Scan for the cell matching the given text and deliver its (x, y) coordinate at center. 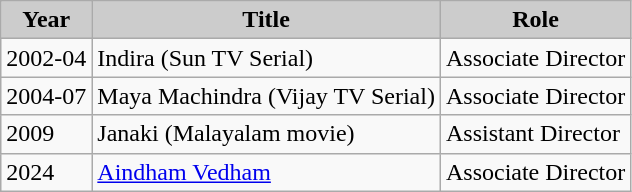
Assistant Director (535, 134)
Janaki (Malayalam movie) (266, 134)
2004-07 (46, 96)
Maya Machindra (Vijay TV Serial) (266, 96)
Indira (Sun TV Serial) (266, 58)
2002-04 (46, 58)
Title (266, 20)
Role (535, 20)
2009 (46, 134)
Year (46, 20)
2024 (46, 172)
Aindham Vedham (266, 172)
